Return the (X, Y) coordinate for the center point of the cell that contains the specified text.  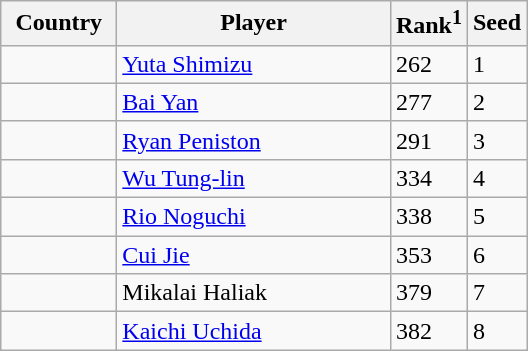
379 (428, 293)
277 (428, 102)
1 (496, 64)
Seed (496, 24)
8 (496, 331)
Rank1 (428, 24)
262 (428, 64)
4 (496, 178)
Ryan Peniston (254, 140)
6 (496, 255)
5 (496, 217)
3 (496, 140)
382 (428, 331)
Kaichi Uchida (254, 331)
Mikalai Haliak (254, 293)
334 (428, 178)
Wu Tung-lin (254, 178)
Yuta Shimizu (254, 64)
7 (496, 293)
291 (428, 140)
353 (428, 255)
Bai Yan (254, 102)
Rio Noguchi (254, 217)
2 (496, 102)
Country (59, 24)
Player (254, 24)
Cui Jie (254, 255)
338 (428, 217)
